Provide the [x, y] coordinate of the cell's center where the given text is located.  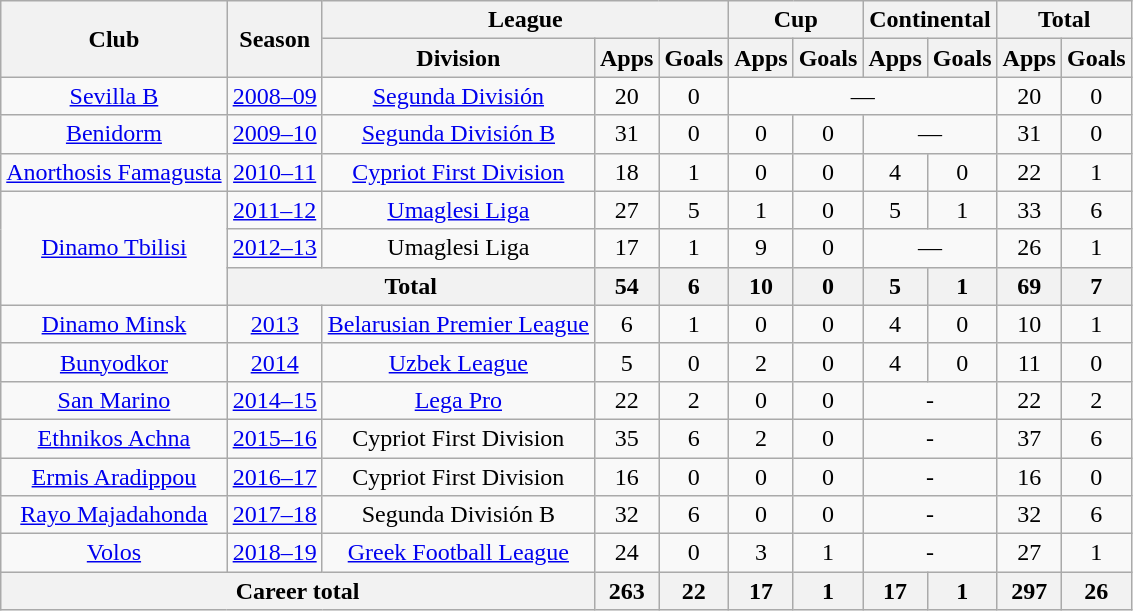
Division [458, 58]
Career total [298, 591]
Dinamo Minsk [114, 324]
2015–16 [274, 438]
Belarusian Premier League [458, 324]
Anorthosis Famagusta [114, 172]
2011–12 [274, 210]
Benidorm [114, 134]
Sevilla B [114, 96]
League [525, 20]
297 [1029, 591]
Continental [930, 20]
2016–17 [274, 477]
Bunyodkor [114, 362]
37 [1029, 438]
Segunda División [458, 96]
Club [114, 39]
33 [1029, 210]
24 [626, 553]
Greek Football League [458, 553]
2012–13 [274, 248]
San Marino [114, 400]
7 [1096, 286]
2013 [274, 324]
263 [626, 591]
3 [761, 553]
Cup [796, 20]
69 [1029, 286]
Volos [114, 553]
Rayo Majadahonda [114, 515]
2009–10 [274, 134]
54 [626, 286]
2008–09 [274, 96]
2018–19 [274, 553]
Ethnikos Achna [114, 438]
18 [626, 172]
Season [274, 39]
11 [1029, 362]
Ermis Aradippou [114, 477]
2014 [274, 362]
Dinamo Tbilisi [114, 248]
35 [626, 438]
2014–15 [274, 400]
9 [761, 248]
2010–11 [274, 172]
Uzbek League [458, 362]
Lega Pro [458, 400]
2017–18 [274, 515]
